Pinpoint the cell where the given text exists, returning its (X, Y) midpoint coordinate. 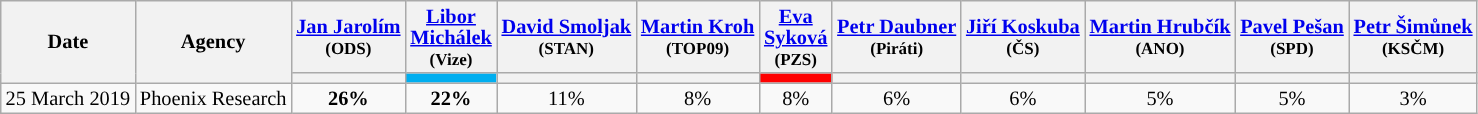
Martin Kroh(TOP09) (698, 36)
11% (566, 98)
Petr Daubner(Piráti) (896, 36)
3% (1414, 98)
Martin Hrubčík(ANO) (1160, 36)
Jan Jarolím(ODS) (348, 36)
Pavel Pešan(SPD) (1292, 36)
Phoenix Research (213, 98)
22% (450, 98)
25 March 2019 (68, 98)
David Smoljak(STAN) (566, 36)
Libor Michálek(Vize) (450, 36)
Petr Šimůnek(KSČM) (1414, 36)
Eva Syková(PZS) (796, 36)
26% (348, 98)
Date (68, 41)
Agency (213, 41)
Jiří Koskuba(ČS) (1023, 36)
